Return the (x, y) coordinate for the center point of the cell that contains the specified text.  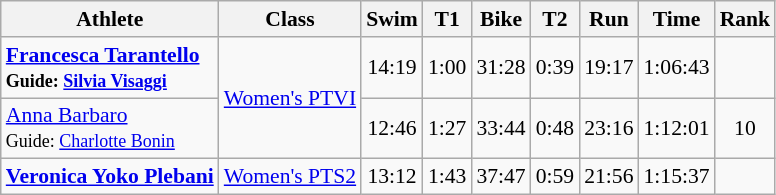
T1 (448, 19)
14:19 (392, 68)
Veronica Yoko Plebani (110, 177)
Rank (746, 19)
1:27 (448, 128)
19:17 (608, 68)
21:56 (608, 177)
Anna BarbaroGuide: Charlotte Bonin (110, 128)
1:00 (448, 68)
1:12:01 (677, 128)
37:47 (500, 177)
Run (608, 19)
1:06:43 (677, 68)
23:16 (608, 128)
Athlete (110, 19)
0:48 (556, 128)
13:12 (392, 177)
Bike (500, 19)
Francesca TarantelloGuide: Silvia Visaggi (110, 68)
31:28 (500, 68)
33:44 (500, 128)
0:39 (556, 68)
1:43 (448, 177)
Swim (392, 19)
12:46 (392, 128)
Time (677, 19)
Women's PTS2 (290, 177)
10 (746, 128)
0:59 (556, 177)
Class (290, 19)
1:15:37 (677, 177)
T2 (556, 19)
Women's PTVI (290, 98)
